Scan for the cell matching the given text and deliver its [x, y] coordinate at center. 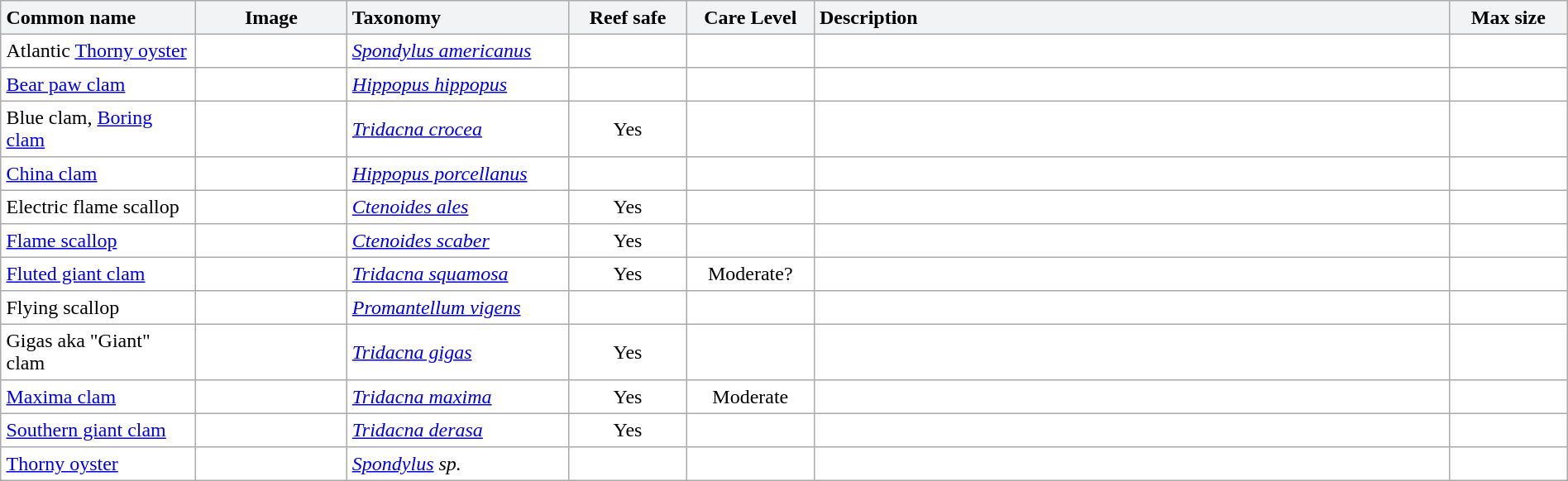
Tridacna derasa [458, 430]
Care Level [750, 17]
Description [1131, 17]
Taxonomy [458, 17]
Maxima clam [98, 397]
Fluted giant clam [98, 274]
China clam [98, 174]
Tridacna squamosa [458, 274]
Blue clam, Boring clam [98, 129]
Electric flame scallop [98, 207]
Moderate? [750, 274]
Tridacna crocea [458, 129]
Spondylus americanus [458, 50]
Image [271, 17]
Ctenoides ales [458, 207]
Bear paw clam [98, 84]
Promantellum vigens [458, 307]
Gigas aka "Giant" clam [98, 352]
Ctenoides scaber [458, 240]
Common name [98, 17]
Tridacna gigas [458, 352]
Reef safe [629, 17]
Hippopus porcellanus [458, 174]
Moderate [750, 397]
Flying scallop [98, 307]
Atlantic Thorny oyster [98, 50]
Thorny oyster [98, 464]
Flame scallop [98, 240]
Hippopus hippopus [458, 84]
Tridacna maxima [458, 397]
Southern giant clam [98, 430]
Max size [1508, 17]
Spondylus sp. [458, 464]
